Identify which cell holds the provided text, then report its (x, y) central coordinate. 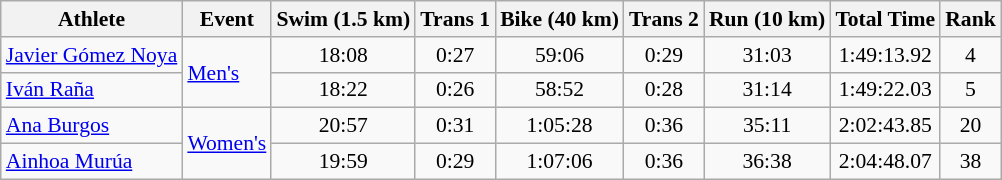
20 (970, 126)
4 (970, 55)
0:26 (455, 90)
36:38 (767, 162)
Swim (1.5 km) (343, 19)
19:59 (343, 162)
Ainhoa Murúa (92, 162)
Total Time (885, 19)
38 (970, 162)
20:57 (343, 126)
0:31 (455, 126)
Men's (226, 72)
Iván Raña (92, 90)
1:49:22.03 (885, 90)
Ana Burgos (92, 126)
0:27 (455, 55)
35:11 (767, 126)
0:28 (664, 90)
Trans 1 (455, 19)
59:06 (560, 55)
1:49:13.92 (885, 55)
Trans 2 (664, 19)
5 (970, 90)
2:04:48.07 (885, 162)
Women's (226, 144)
1:07:06 (560, 162)
18:08 (343, 55)
Bike (40 km) (560, 19)
Run (10 km) (767, 19)
31:03 (767, 55)
Javier Gómez Noya (92, 55)
Event (226, 19)
31:14 (767, 90)
Rank (970, 19)
58:52 (560, 90)
Athlete (92, 19)
1:05:28 (560, 126)
18:22 (343, 90)
2:02:43.85 (885, 126)
